Search for the cell housing the specified text and yield its (X, Y) center coordinate. 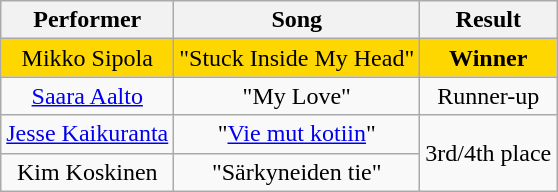
3rd/4th place (488, 153)
"Vie mut kotiin" (297, 134)
Runner-up (488, 96)
"Stuck Inside My Head" (297, 58)
Jesse Kaikuranta (88, 134)
Performer (88, 20)
Result (488, 20)
Winner (488, 58)
Song (297, 20)
"My Love" (297, 96)
Kim Koskinen (88, 172)
Mikko Sipola (88, 58)
"Särkyneiden tie" (297, 172)
Saara Aalto (88, 96)
